Scan for the cell matching the given text and deliver its (x, y) coordinate at center. 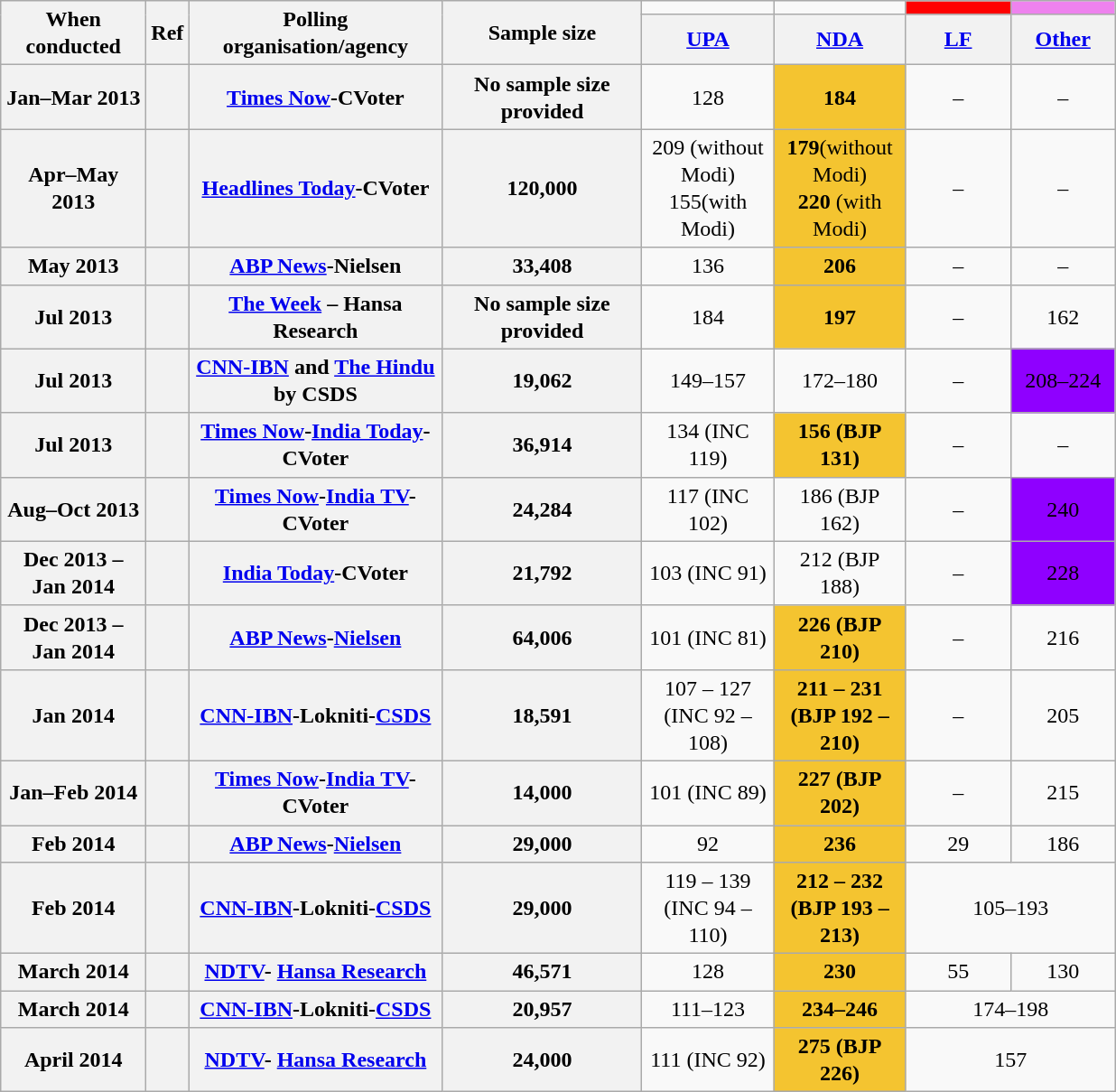
105–193 (1010, 909)
119 – 139 (INC 94 – 110) (708, 909)
UPA (708, 40)
24,284 (542, 509)
18,591 (542, 715)
Times Now-India Today-CVoter (316, 444)
156 (BJP 131) (840, 444)
April 2014 (74, 1060)
CNN-IBN and The Hindu by CSDS (316, 381)
When conducted (74, 33)
46,571 (542, 972)
64,006 (542, 638)
103 (INC 91) (708, 573)
197 (840, 316)
186 (BJP 162) (840, 509)
134 (INC 119) (708, 444)
212 – 232 (BJP 193 – 213) (840, 909)
55 (958, 972)
92 (708, 844)
Aug–Oct 2013 (74, 509)
211 – 231 (BJP 192 – 210) (840, 715)
Polling organisation/agency (316, 33)
174–198 (1010, 1010)
May 2013 (74, 266)
230 (840, 972)
186 (1063, 844)
India Today-CVoter (316, 573)
NDA (840, 40)
240 (1063, 509)
208–224 (1063, 381)
209 (without Modi) 155(with Modi) (708, 188)
Jan 2014 (74, 715)
Other (1063, 40)
101 (INC 81) (708, 638)
19,062 (542, 381)
234–246 (840, 1010)
Apr–May 2013 (74, 188)
117 (INC 102) (708, 509)
149–157 (708, 381)
157 (1010, 1060)
236 (840, 844)
206 (840, 266)
228 (1063, 573)
205 (1063, 715)
20,957 (542, 1010)
172–180 (840, 381)
21,792 (542, 573)
179(without Modi) 220 (with Modi) (840, 188)
136 (708, 266)
Jan–Feb 2014 (74, 793)
33,408 (542, 266)
215 (1063, 793)
Jan–Mar 2013 (74, 98)
29 (958, 844)
130 (1063, 972)
14,000 (542, 793)
162 (1063, 316)
Headlines Today-CVoter (316, 188)
226 (BJP 210) (840, 638)
107 – 127 (INC 92 – 108) (708, 715)
Sample size (542, 33)
101 (INC 89) (708, 793)
212 (BJP 188) (840, 573)
275 (BJP 226) (840, 1060)
Ref (168, 33)
LF (958, 40)
Times Now-CVoter (316, 98)
111–123 (708, 1010)
120,000 (542, 188)
111 (INC 92) (708, 1060)
The Week – Hansa Research (316, 316)
24,000 (542, 1060)
36,914 (542, 444)
227 (BJP 202) (840, 793)
216 (1063, 638)
